Find where the given text appears and provide that cell's center as (x, y) coordinate. 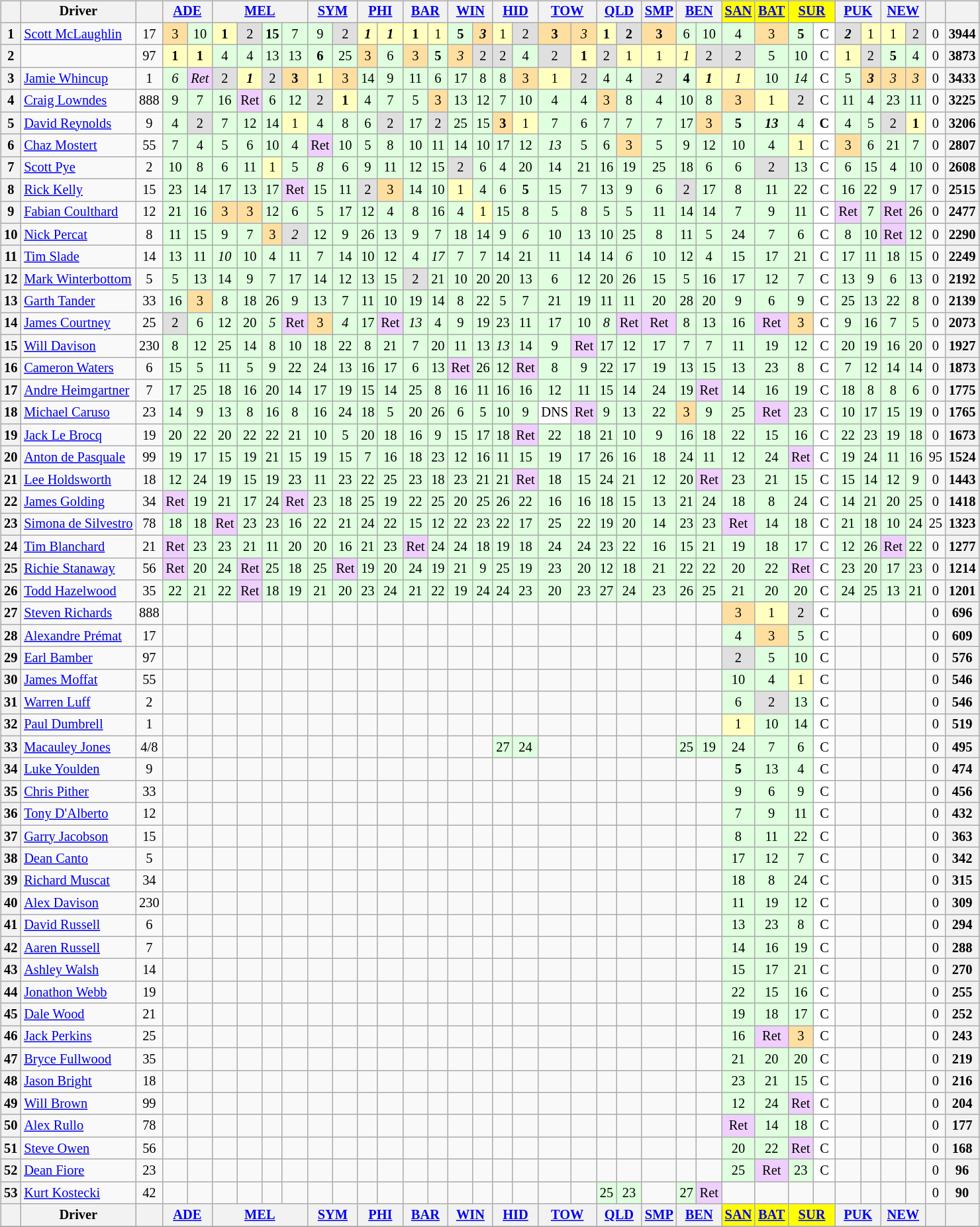
1765 (962, 413)
James Golding (78, 502)
32 (11, 725)
Bryce Fullwood (78, 1059)
2290 (962, 234)
Garry Jacobson (78, 836)
3225 (962, 101)
309 (962, 903)
1927 (962, 346)
219 (962, 1059)
41 (11, 926)
46 (11, 1037)
1775 (962, 391)
43 (11, 970)
3873 (962, 56)
95 (936, 458)
David Reynolds (78, 123)
Alexandre Prémat (78, 636)
Nick Percat (78, 234)
2192 (962, 279)
696 (962, 613)
255 (962, 993)
2608 (962, 168)
Andre Heimgartner (78, 391)
29 (11, 658)
52 (11, 1171)
177 (962, 1126)
30 (11, 680)
252 (962, 1014)
DNS (554, 413)
Aaren Russell (78, 948)
168 (962, 1148)
48 (11, 1081)
Jonathon Webb (78, 993)
Scott McLaughlin (78, 34)
Warren Luff (78, 703)
495 (962, 747)
Ashley Walsh (78, 970)
Tony D'Alberto (78, 814)
2807 (962, 146)
204 (962, 1104)
Simona de Silvestro (78, 524)
90 (962, 1193)
1443 (962, 479)
1201 (962, 591)
96 (962, 1171)
38 (11, 859)
Dean Canto (78, 859)
1323 (962, 524)
Macauley Jones (78, 747)
432 (962, 814)
342 (962, 859)
1418 (962, 502)
2477 (962, 213)
2515 (962, 190)
Richie Stanaway (78, 569)
Jason Bright (78, 1081)
243 (962, 1037)
James Moffat (78, 680)
3433 (962, 79)
Steven Richards (78, 613)
1277 (962, 546)
Craig Lowndes (78, 101)
Alex Davison (78, 903)
216 (962, 1081)
Scott Pye (78, 168)
45 (11, 1014)
1673 (962, 435)
Fabian Coulthard (78, 213)
Jamie Whincup (78, 79)
39 (11, 881)
Will Davison (78, 346)
474 (962, 769)
576 (962, 658)
Alex Rullo (78, 1126)
Tim Blanchard (78, 546)
Earl Bamber (78, 658)
53 (11, 1193)
270 (962, 970)
James Courtney (78, 324)
Rick Kelly (78, 190)
Paul Dumbrell (78, 725)
Luke Youlden (78, 769)
Todd Hazelwood (78, 591)
Chaz Mostert (78, 146)
1214 (962, 569)
Anton de Pasquale (78, 458)
2073 (962, 324)
1873 (962, 368)
363 (962, 836)
4/8 (149, 747)
Garth Tander (78, 301)
288 (962, 948)
Chris Pither (78, 792)
Lee Holdsworth (78, 479)
Will Brown (78, 1104)
David Russell (78, 926)
49 (11, 1104)
2249 (962, 257)
Tim Slade (78, 257)
Dale Wood (78, 1014)
36 (11, 814)
294 (962, 926)
Richard Muscat (78, 881)
Michael Caruso (78, 413)
609 (962, 636)
44 (11, 993)
31 (11, 703)
2139 (962, 301)
51 (11, 1148)
40 (11, 903)
Mark Winterbottom (78, 279)
50 (11, 1126)
37 (11, 836)
Kurt Kostecki (78, 1193)
519 (962, 725)
Jack Le Brocq (78, 435)
1524 (962, 458)
3944 (962, 34)
3206 (962, 123)
Dean Fiore (78, 1171)
47 (11, 1059)
315 (962, 881)
Steve Owen (78, 1148)
Cameron Waters (78, 368)
456 (962, 792)
Jack Perkins (78, 1037)
